Provide the (x, y) coordinate of the cell's center where the given text is located.  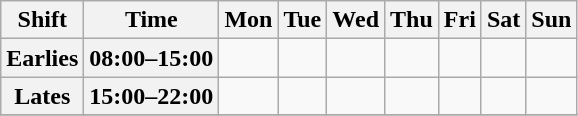
08:00–15:00 (152, 58)
Sun (552, 20)
Fri (460, 20)
15:00–22:00 (152, 96)
Sat (503, 20)
Tue (302, 20)
Earlies (42, 58)
Shift (42, 20)
Thu (412, 20)
Wed (356, 20)
Lates (42, 96)
Time (152, 20)
Mon (248, 20)
